Detect which cell encompasses the target text, then output its (X, Y) center coordinate. 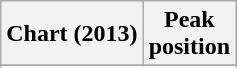
Peakposition (189, 34)
Chart (2013) (72, 34)
